Provide the [X, Y] coordinate of the cell's center where the given text is located.  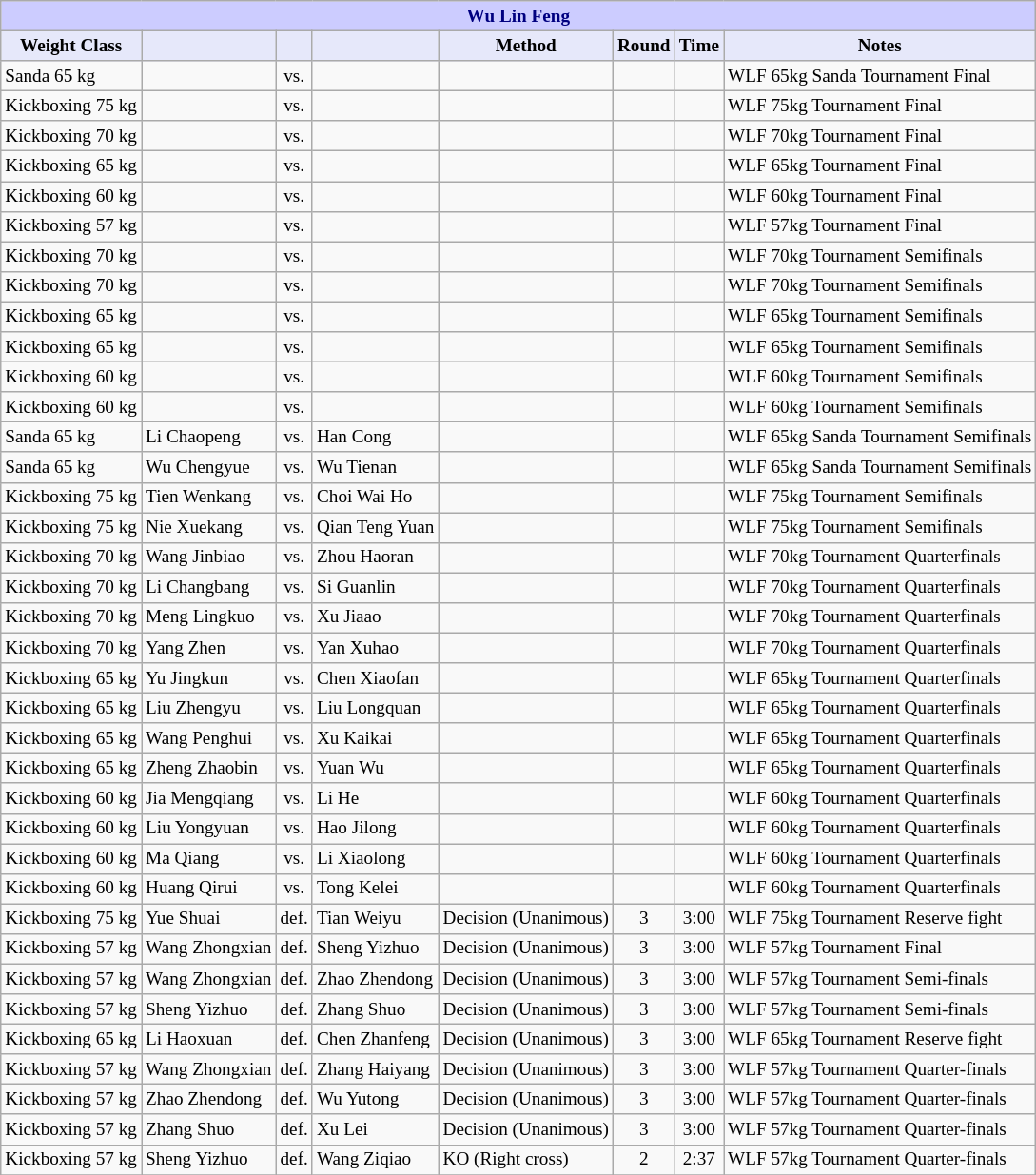
Li Xiaolong [375, 858]
WLF 75kg Tournament Reserve fight [880, 919]
Li Changbang [209, 588]
Yan Xuhao [375, 648]
Nie Xuekang [209, 527]
Yue Shuai [209, 919]
WLF 70kg Tournament Final [880, 136]
Tian Weiyu [375, 919]
Zheng Zhaobin [209, 769]
Liu Zhengyu [209, 708]
Choi Wai Ho [375, 498]
Li Haoxuan [209, 1039]
Xu Jiaao [375, 617]
Zhang Haiyang [375, 1069]
Li Chaopeng [209, 438]
WLF 65kg Tournament Final [880, 166]
Yang Zhen [209, 648]
Wu Lin Feng [518, 16]
Xu Lei [375, 1129]
Wang Jinbiao [209, 558]
Notes [880, 46]
2:37 [698, 1160]
Wang Penghui [209, 738]
Ma Qiang [209, 858]
Liu Yongyuan [209, 829]
Tien Wenkang [209, 498]
Tong Kelei [375, 889]
Yu Jingkun [209, 678]
Han Cong [375, 438]
Meng Lingkuo [209, 617]
Time [698, 46]
Method [525, 46]
Huang Qirui [209, 889]
Round [643, 46]
Wu Yutong [375, 1100]
Yuan Wu [375, 769]
Zhou Haoran [375, 558]
Liu Longquan [375, 708]
Qian Teng Yuan [375, 527]
Jia Mengqiang [209, 798]
WLF 65kg Sanda Tournament Final [880, 76]
WLF 65kg Tournament Reserve fight [880, 1039]
Weight Class [71, 46]
2 [643, 1160]
Xu Kaikai [375, 738]
Wu Tienan [375, 467]
WLF 75kg Tournament Final [880, 106]
Hao Jilong [375, 829]
Li He [375, 798]
KO (Right cross) [525, 1160]
Wu Chengyue [209, 467]
Chen Xiaofan [375, 678]
Si Guanlin [375, 588]
Wang Ziqiao [375, 1160]
WLF 60kg Tournament Final [880, 196]
Chen Zhanfeng [375, 1039]
